Locate the cell with the specified text and output its [x, y] center coordinate. 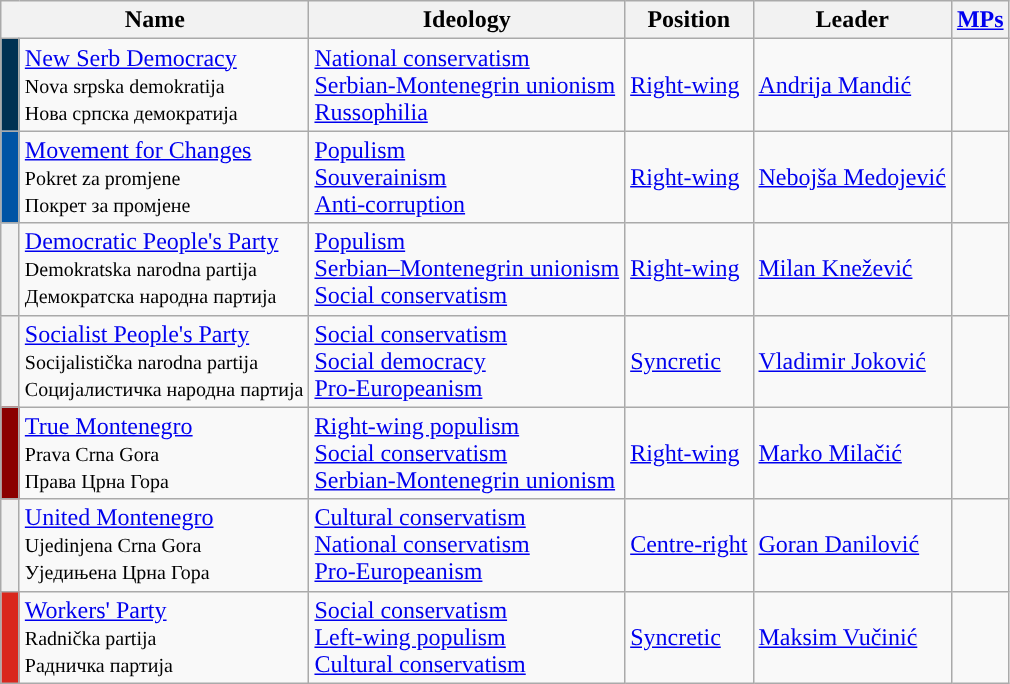
Maksim Vučinić [852, 637]
Andrija Mandić [852, 85]
PopulismSerbian–Montenegrin unionismSocial conservatism [467, 269]
New Serb DemocracyNova srpska demokratijaНова српска демократија [164, 85]
Centre-right [689, 545]
Leader [852, 20]
Movement for ChangesPokret za promjeneПокрет за промјене [164, 177]
Milan Knežević [852, 269]
Nebojša Medojević [852, 177]
Name [155, 20]
Socialist People's PartySocijalistička narodna partijaСоцијалистичка народна партија [164, 361]
Vladimir Joković [852, 361]
Workers' PartyRadnička partijaРадничка партија [164, 637]
Democratic People's PartyDemokratska narodna partijaДемократска народна партија [164, 269]
Goran Danilović [852, 545]
Cultural conservatismNational conservatismPro-Europeanism [467, 545]
Position [689, 20]
True MontenegroPrava Crna GoraПрава Црна Гора [164, 453]
Right-wing populismSocial conservatismSerbian-Montenegrin unionism [467, 453]
Ideology [467, 20]
Social conservatismLeft-wing populismCultural conservatism [467, 637]
United MontenegroUjedinjena Crna GoraУједињена Црна Гора [164, 545]
MPs [980, 20]
Marko Milačić [852, 453]
PopulismSouverainismAnti-corruption [467, 177]
National conservatismSerbian-Montenegrin unionismRussophilia [467, 85]
Social conservatismSocial democracyPro-Europeanism [467, 361]
